Output the [x, y] coordinate of the center of the cell containing the given text.  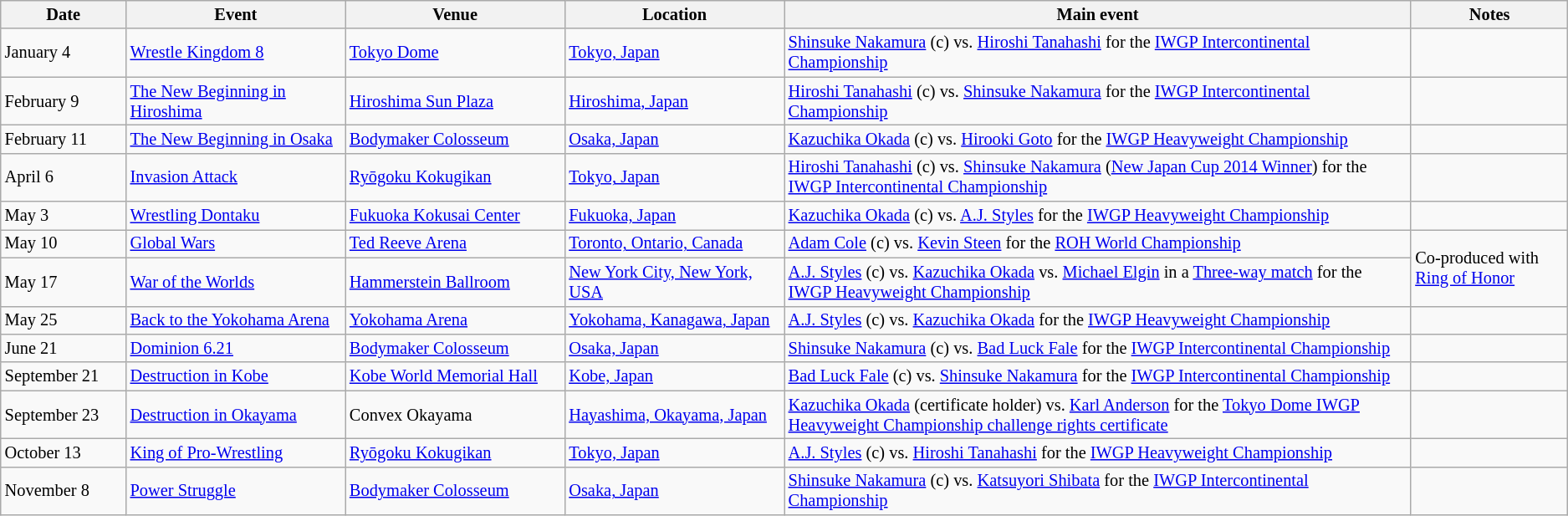
Notes [1489, 14]
Adam Cole (c) vs. Kevin Steen for the ROH World Championship [1098, 243]
Toronto, Ontario, Canada [674, 243]
May 17 [64, 282]
Shinsuke Nakamura (c) vs. Bad Luck Fale for the IWGP Intercontinental Championship [1098, 348]
Convex Okayama [455, 415]
November 8 [64, 491]
A.J. Styles (c) vs. Hiroshi Tanahashi for the IWGP Heavyweight Championship [1098, 452]
New York City, New York, USA [674, 282]
Main event [1098, 14]
Global Wars [236, 243]
Kazuchika Okada (c) vs. A.J. Styles for the IWGP Heavyweight Championship [1098, 216]
A.J. Styles (c) vs. Kazuchika Okada vs. Michael Elgin in a Three-way match for the IWGP Heavyweight Championship [1098, 282]
February 9 [64, 101]
May 25 [64, 320]
September 23 [64, 415]
Destruction in Kobe [236, 376]
Bad Luck Fale (c) vs. Shinsuke Nakamura for the IWGP Intercontinental Championship [1098, 376]
April 6 [64, 177]
Hiroshima, Japan [674, 101]
Invasion Attack [236, 177]
Yokohama Arena [455, 320]
Hayashima, Okayama, Japan [674, 415]
The New Beginning in Osaka [236, 139]
February 11 [64, 139]
Kazuchika Okada (c) vs. Hirooki Goto for the IWGP Heavyweight Championship [1098, 139]
A.J. Styles (c) vs. Kazuchika Okada for the IWGP Heavyweight Championship [1098, 320]
Dominion 6.21 [236, 348]
Fukuoka Kokusai Center [455, 216]
Date [64, 14]
Fukuoka, Japan [674, 216]
January 4 [64, 53]
Destruction in Okayama [236, 415]
War of the Worlds [236, 282]
Shinsuke Nakamura (c) vs. Hiroshi Tanahashi for the IWGP Intercontinental Championship [1098, 53]
Ted Reeve Arena [455, 243]
Venue [455, 14]
Hiroshima Sun Plaza [455, 101]
King of Pro-Wrestling [236, 452]
Shinsuke Nakamura (c) vs. Katsuyori Shibata for the IWGP Intercontinental Championship [1098, 491]
Hiroshi Tanahashi (c) vs. Shinsuke Nakamura (New Japan Cup 2014 Winner) for the IWGP Intercontinental Championship [1098, 177]
Tokyo Dome [455, 53]
June 21 [64, 348]
Hammerstein Ballroom [455, 282]
September 21 [64, 376]
Wrestling Dontaku [236, 216]
May 3 [64, 216]
Kobe World Memorial Hall [455, 376]
Kazuchika Okada (certificate holder) vs. Karl Anderson for the Tokyo Dome IWGP Heavyweight Championship challenge rights certificate [1098, 415]
October 13 [64, 452]
Hiroshi Tanahashi (c) vs. Shinsuke Nakamura for the IWGP Intercontinental Championship [1098, 101]
Co-produced with Ring of Honor [1489, 268]
Power Struggle [236, 491]
Wrestle Kingdom 8 [236, 53]
Yokohama, Kanagawa, Japan [674, 320]
Kobe, Japan [674, 376]
Event [236, 14]
Back to the Yokohama Arena [236, 320]
Location [674, 14]
The New Beginning in Hiroshima [236, 101]
May 10 [64, 243]
